Find where the given text appears and provide that cell's center as [X, Y] coordinate. 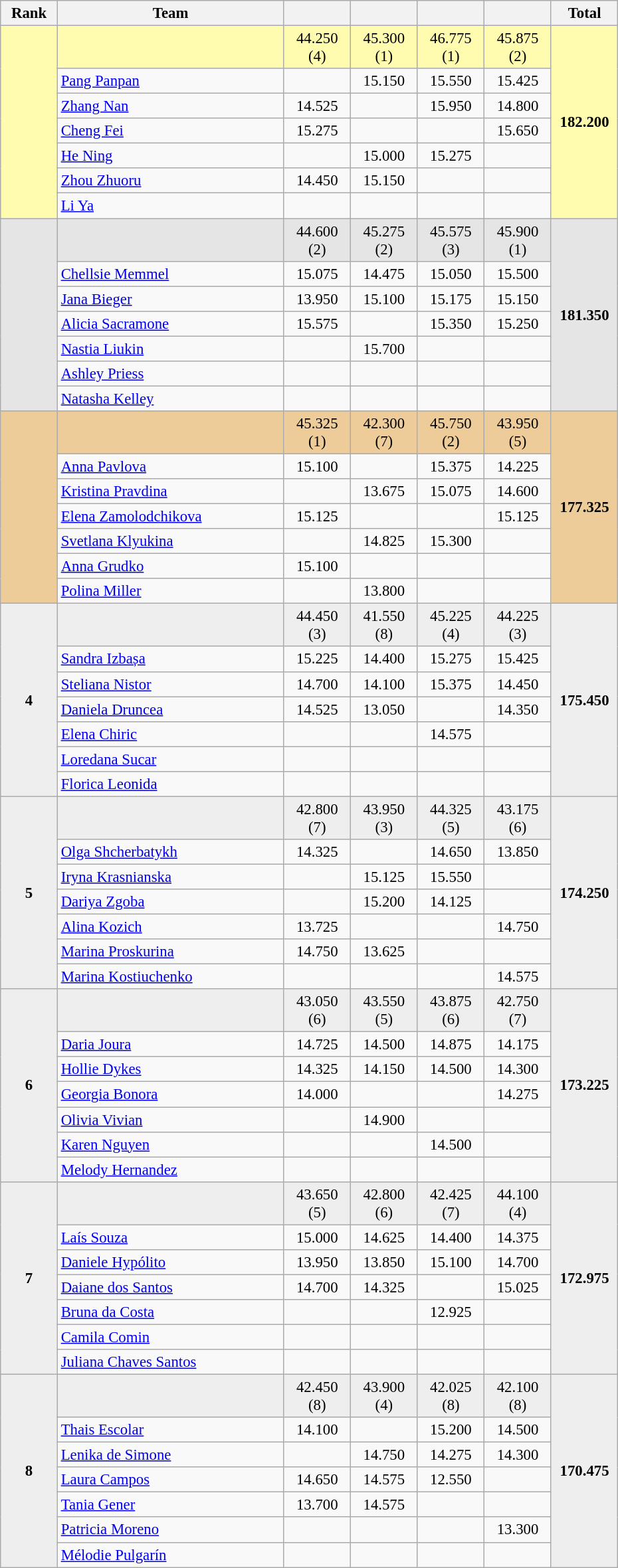
42.025 (8) [451, 1396]
Team [170, 13]
13.300 [518, 1530]
173.225 [585, 1085]
Steliana Nistor [170, 684]
Bruna da Costa [170, 1312]
Mélodie Pulgarín [170, 1555]
175.450 [585, 700]
Polina Miller [170, 591]
Loredana Sucar [170, 759]
13.800 [384, 591]
43.650 (5) [318, 1203]
Juliana Chaves Santos [170, 1362]
14.150 [384, 1070]
Svetlana Klyukina [170, 541]
13.625 [384, 952]
43.875 (6) [451, 1011]
45.575 (3) [451, 240]
44.450 (3) [318, 626]
15.225 [318, 659]
14.350 [518, 709]
44.325 (5) [451, 818]
15.175 [451, 299]
42.100 (8) [518, 1396]
14.800 [518, 106]
Laura Campos [170, 1480]
44.250 (4) [318, 48]
Elena Chiric [170, 734]
Karen Nguyen [170, 1144]
174.250 [585, 893]
43.950 (3) [384, 818]
12.925 [451, 1312]
Anna Grudko [170, 566]
5 [29, 893]
14.375 [518, 1237]
45.300 (1) [384, 48]
8 [29, 1471]
45.225 (4) [451, 626]
43.900 (4) [384, 1396]
Chellsie Memmel [170, 274]
6 [29, 1085]
Sandra Izbașa [170, 659]
177.325 [585, 507]
15.250 [518, 323]
Georgia Bonora [170, 1094]
15.575 [318, 323]
14.900 [384, 1120]
Daria Joura [170, 1045]
12.550 [451, 1480]
Anna Pavlova [170, 466]
13.700 [318, 1505]
170.475 [585, 1471]
14.725 [318, 1045]
45.325 (1) [318, 433]
Nastia Liukin [170, 349]
15.050 [451, 274]
Alicia Sacramone [170, 323]
15.700 [384, 349]
Jana Bieger [170, 299]
172.975 [585, 1278]
42.800 (7) [318, 818]
7 [29, 1278]
Daiane dos Santos [170, 1287]
Li Ya [170, 206]
Total [585, 13]
45.275 (2) [384, 240]
15.500 [518, 274]
Rank [29, 13]
Dariya Zgoba [170, 902]
Olga Shcherbatykh [170, 852]
Daniele Hypólito [170, 1263]
15.950 [451, 106]
Iryna Krasnianska [170, 877]
42.300 (7) [384, 433]
Laís Souza [170, 1237]
14.600 [518, 491]
Alina Kozich [170, 927]
43.950 (5) [518, 433]
Lenika de Simone [170, 1455]
Marina Proskurina [170, 952]
15.650 [518, 131]
13.050 [384, 709]
Olivia Vivian [170, 1120]
Camila Comin [170, 1337]
Natasha Kelley [170, 398]
43.050 (6) [318, 1011]
14.475 [384, 274]
Ashley Priess [170, 374]
He Ning [170, 156]
42.750 (7) [518, 1011]
42.800 (6) [384, 1203]
15.300 [451, 541]
Melody Hernandez [170, 1170]
14.875 [451, 1045]
14.125 [451, 902]
14.225 [518, 466]
15.025 [518, 1287]
Elena Zamolodchikova [170, 517]
182.200 [585, 122]
42.450 (8) [318, 1396]
Florica Leonida [170, 784]
41.550 (8) [384, 626]
13.675 [384, 491]
4 [29, 700]
42.425 (7) [451, 1203]
Cheng Fei [170, 131]
46.775 (1) [451, 48]
Zhou Zhuoru [170, 181]
45.900 (1) [518, 240]
43.175 (6) [518, 818]
14.625 [384, 1237]
Daniela Druncea [170, 709]
44.100 (4) [518, 1203]
Patricia Moreno [170, 1530]
Pang Panpan [170, 81]
45.750 (2) [451, 433]
Marina Kostiuchenko [170, 977]
Tania Gener [170, 1505]
14.175 [518, 1045]
44.225 (3) [518, 626]
14.825 [384, 541]
15.350 [451, 323]
181.350 [585, 315]
44.600 (2) [318, 240]
13.725 [318, 927]
45.875 (2) [518, 48]
43.550 (5) [384, 1011]
Hollie Dykes [170, 1070]
14.000 [318, 1094]
Thais Escolar [170, 1430]
Kristina Pravdina [170, 491]
Zhang Nan [170, 106]
